Locate the cell with the specified text and output its [x, y] center coordinate. 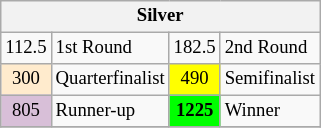
Winner [270, 112]
1st Round [110, 48]
Quarterfinalist [110, 80]
1225 [194, 112]
2nd Round [270, 48]
490 [194, 80]
112.5 [26, 48]
Silver [160, 16]
805 [26, 112]
182.5 [194, 48]
Semifinalist [270, 80]
300 [26, 80]
Runner-up [110, 112]
